Provide the (x, y) coordinate of the cell's center where the given text is located.  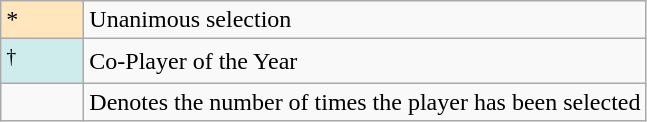
† (42, 62)
Co-Player of the Year (365, 62)
* (42, 20)
Denotes the number of times the player has been selected (365, 102)
Unanimous selection (365, 20)
